From the cell containing the given text, extract its center point as (x, y) coordinate. 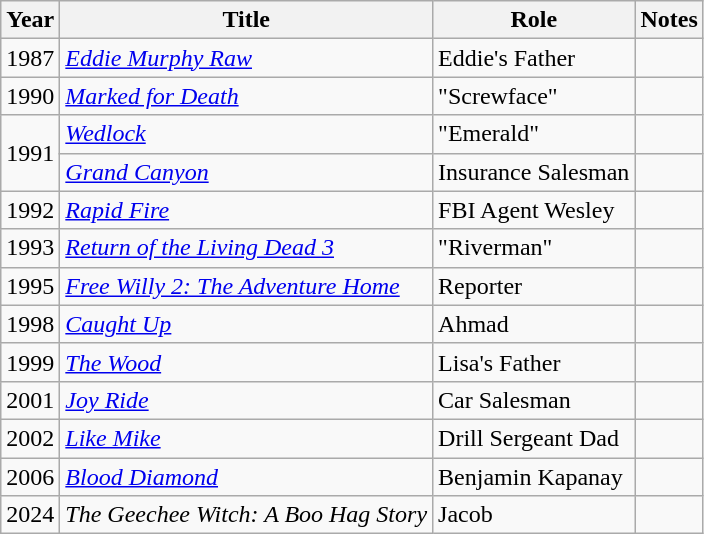
Lisa's Father (534, 362)
Wedlock (246, 134)
"Riverman" (534, 248)
1987 (30, 58)
The Wood (246, 362)
Eddie Murphy Raw (246, 58)
Title (246, 20)
Like Mike (246, 438)
Drill Sergeant Dad (534, 438)
Grand Canyon (246, 172)
Marked for Death (246, 96)
Insurance Salesman (534, 172)
Free Willy 2: The Adventure Home (246, 286)
Benjamin Kapanay (534, 477)
"Screwface" (534, 96)
Blood Diamond (246, 477)
1999 (30, 362)
Car Salesman (534, 400)
1991 (30, 153)
Notes (669, 20)
1990 (30, 96)
2001 (30, 400)
Rapid Fire (246, 210)
1993 (30, 248)
Year (30, 20)
1998 (30, 324)
1995 (30, 286)
"Emerald" (534, 134)
Eddie's Father (534, 58)
Return of the Living Dead 3 (246, 248)
1992 (30, 210)
Role (534, 20)
Caught Up (246, 324)
FBI Agent Wesley (534, 210)
Reporter (534, 286)
2002 (30, 438)
2006 (30, 477)
Jacob (534, 515)
2024 (30, 515)
Ahmad (534, 324)
Joy Ride (246, 400)
The Geechee Witch: A Boo Hag Story (246, 515)
